Return (X, Y) of the center of cell containing provided text 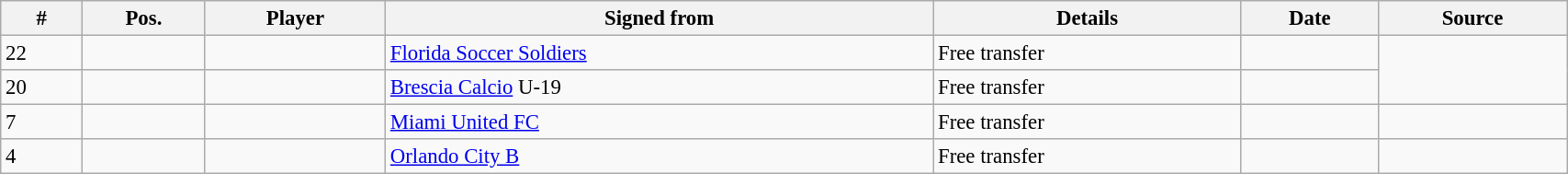
Florida Soccer Soldiers (660, 53)
7 (42, 122)
Signed from (660, 18)
Pos. (143, 18)
Orlando City B (660, 157)
Details (1088, 18)
Miami United FC (660, 122)
# (42, 18)
Source (1472, 18)
22 (42, 53)
20 (42, 87)
4 (42, 157)
Player (295, 18)
Brescia Calcio U-19 (660, 87)
Date (1310, 18)
